Locate the cell with the specified text and output its [X, Y] center coordinate. 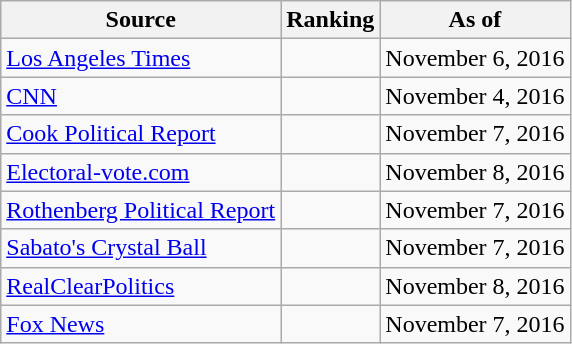
November 6, 2016 [475, 58]
Sabato's Crystal Ball [141, 248]
As of [475, 20]
November 4, 2016 [475, 96]
Cook Political Report [141, 134]
Rothenberg Political Report [141, 210]
Fox News [141, 324]
Electoral-vote.com [141, 172]
Ranking [330, 20]
Los Angeles Times [141, 58]
CNN [141, 96]
RealClearPolitics [141, 286]
Source [141, 20]
